Detect which cell encompasses the target text, then output its (x, y) center coordinate. 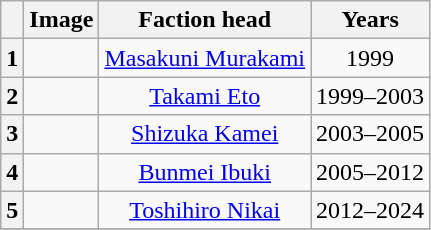
1999 (370, 58)
Shizuka Kamei (205, 134)
Faction head (205, 20)
2005–2012 (370, 172)
Years (370, 20)
Bunmei Ibuki (205, 172)
Image (62, 20)
5 (12, 210)
1999–2003 (370, 96)
1 (12, 58)
Toshihiro Nikai (205, 210)
2 (12, 96)
4 (12, 172)
Takami Eto (205, 96)
Masakuni Murakami (205, 58)
3 (12, 134)
2012–2024 (370, 210)
2003–2005 (370, 134)
